Detect which cell encompasses the target text, then output its [X, Y] center coordinate. 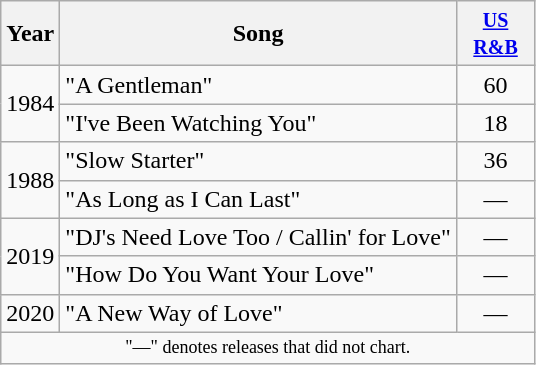
2019 [30, 256]
"How Do You Want Your Love" [258, 275]
36 [496, 161]
"—" denotes releases that did not chart. [268, 348]
"I've Been Watching You" [258, 123]
60 [496, 85]
"Slow Starter" [258, 161]
Song [258, 34]
"A Gentleman" [258, 85]
"A New Way of Love" [258, 313]
1988 [30, 180]
"As Long as I Can Last" [258, 199]
US R&B [496, 34]
2020 [30, 313]
1984 [30, 104]
Year [30, 34]
"DJ's Need Love Too / Callin' for Love" [258, 237]
18 [496, 123]
